Determine the [X, Y] coordinate at the center of the cell enclosing the given text.  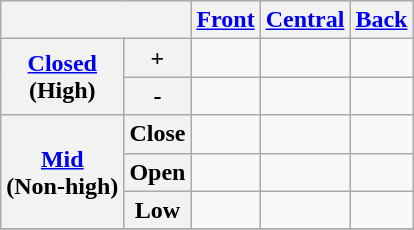
Low [158, 210]
- [158, 96]
Open [158, 172]
Central [305, 20]
+ [158, 58]
Closed(High) [62, 77]
Front [226, 20]
Back [382, 20]
Close [158, 134]
Mid(Non-high) [62, 172]
